Output the [x, y] coordinate of the center of the cell containing the given text.  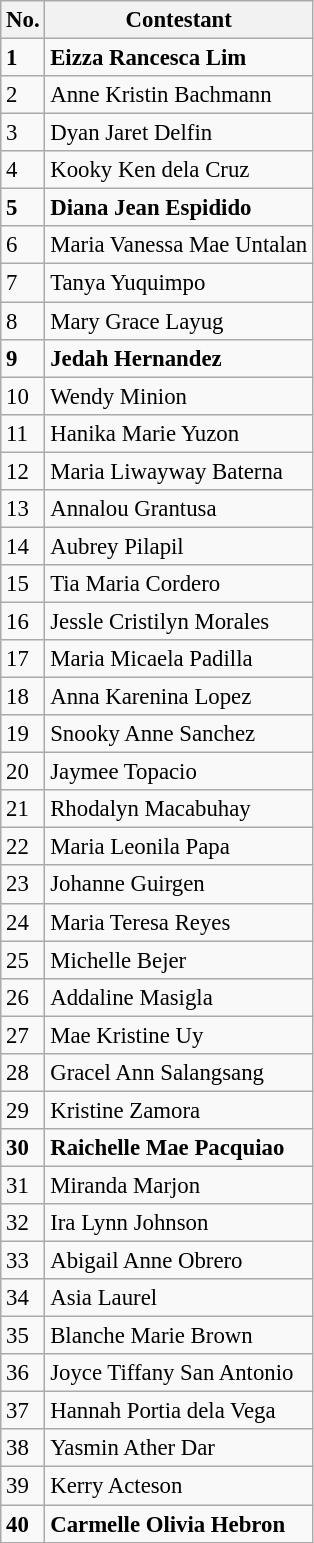
Miranda Marjon [179, 1185]
Michelle Bejer [179, 960]
20 [23, 772]
Maria Vanessa Mae Untalan [179, 245]
19 [23, 734]
3 [23, 133]
Tia Maria Cordero [179, 584]
Maria Teresa Reyes [179, 922]
Mary Grace Layug [179, 321]
38 [23, 1449]
Jaymee Topacio [179, 772]
Mae Kristine Uy [179, 1035]
17 [23, 659]
33 [23, 1261]
28 [23, 1073]
Jedah Hernandez [179, 358]
11 [23, 433]
Gracel Ann Salangsang [179, 1073]
14 [23, 546]
23 [23, 885]
Maria Micaela Padilla [179, 659]
Snooky Anne Sanchez [179, 734]
37 [23, 1411]
36 [23, 1373]
12 [23, 471]
Dyan Jaret Delfin [179, 133]
35 [23, 1336]
Diana Jean Espidido [179, 208]
7 [23, 283]
No. [23, 20]
13 [23, 509]
Yasmin Ather Dar [179, 1449]
Kristine Zamora [179, 1110]
39 [23, 1486]
Anna Karenina Lopez [179, 697]
25 [23, 960]
4 [23, 170]
Ira Lynn Johnson [179, 1223]
34 [23, 1298]
Addaline Masigla [179, 997]
Anne Kristin Bachmann [179, 95]
Abigail Anne Obrero [179, 1261]
Kooky Ken dela Cruz [179, 170]
Annalou Grantusa [179, 509]
Carmelle Olivia Hebron [179, 1524]
Rhodalyn Macabuhay [179, 809]
Blanche Marie Brown [179, 1336]
18 [23, 697]
22 [23, 847]
32 [23, 1223]
2 [23, 95]
Joyce Tiffany San Antonio [179, 1373]
Contestant [179, 20]
29 [23, 1110]
1 [23, 58]
Maria Liwayway Baterna [179, 471]
31 [23, 1185]
30 [23, 1148]
15 [23, 584]
24 [23, 922]
16 [23, 621]
9 [23, 358]
Kerry Acteson [179, 1486]
27 [23, 1035]
Aubrey Pilapil [179, 546]
5 [23, 208]
21 [23, 809]
Maria Leonila Papa [179, 847]
10 [23, 396]
Jessle Cristilyn Morales [179, 621]
Eizza Rancesca Lim [179, 58]
Hannah Portia dela Vega [179, 1411]
26 [23, 997]
40 [23, 1524]
6 [23, 245]
Wendy Minion [179, 396]
Asia Laurel [179, 1298]
Tanya Yuquimpo [179, 283]
Johanne Guirgen [179, 885]
Raichelle Mae Pacquiao [179, 1148]
8 [23, 321]
Hanika Marie Yuzon [179, 433]
